For the text-containing cell, return its midpoint in [X, Y] coordinate format. 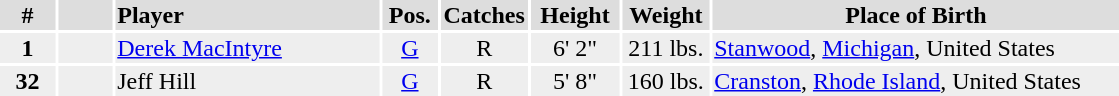
Weight [666, 15]
Height [575, 15]
211 lbs. [666, 48]
Cranston, Rhode Island, United States [916, 81]
Jeff Hill [248, 81]
Pos. [410, 15]
6' 2" [575, 48]
Stanwood, Michigan, United States [916, 48]
Place of Birth [916, 15]
160 lbs. [666, 81]
Catches [484, 15]
# [28, 15]
32 [28, 81]
Derek MacIntyre [248, 48]
1 [28, 48]
Player [248, 15]
5' 8" [575, 81]
